Determine the (X, Y) coordinate at the center of the cell enclosing the given text.  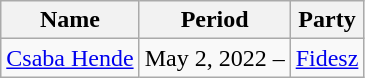
May 2, 2022 – (214, 58)
Period (214, 20)
Party (327, 20)
Name (70, 20)
Fidesz (327, 58)
Csaba Hende (70, 58)
